Determine the [x, y] coordinate at the center of the cell enclosing the given text.  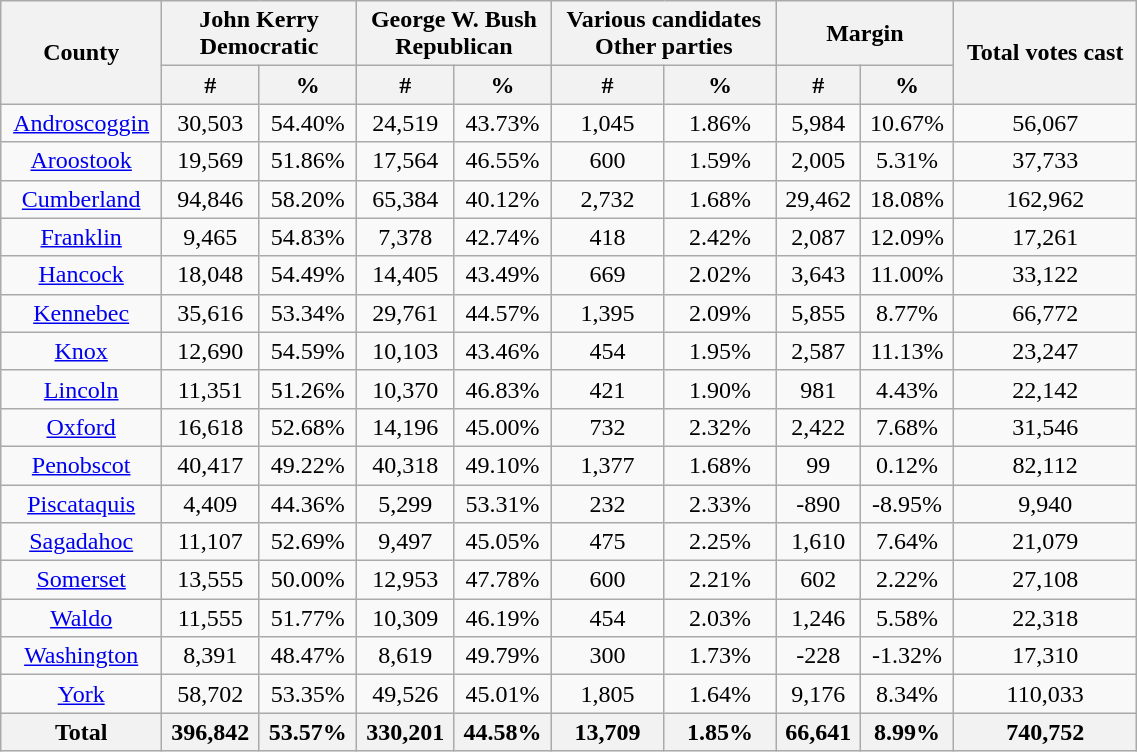
421 [607, 389]
Total [82, 732]
45.01% [502, 694]
8.99% [906, 732]
12.09% [906, 237]
53.35% [308, 694]
Aroostook [82, 161]
8.34% [906, 694]
52.69% [308, 542]
35,616 [210, 313]
Kennebec [82, 313]
49.22% [308, 465]
2.22% [906, 580]
45.05% [502, 542]
53.57% [308, 732]
13,555 [210, 580]
9,176 [818, 694]
2,587 [818, 351]
8.77% [906, 313]
2,422 [818, 427]
1,610 [818, 542]
11,555 [210, 618]
45.00% [502, 427]
33,122 [1046, 275]
1,246 [818, 618]
2,087 [818, 237]
51.86% [308, 161]
7.68% [906, 427]
1.95% [720, 351]
4.43% [906, 389]
740,752 [1046, 732]
1,395 [607, 313]
162,962 [1046, 199]
44.57% [502, 313]
2.25% [720, 542]
40.12% [502, 199]
17,564 [404, 161]
732 [607, 427]
5,299 [404, 503]
1,045 [607, 123]
Androscoggin [82, 123]
43.73% [502, 123]
Oxford [82, 427]
9,497 [404, 542]
Various candidatesOther parties [664, 34]
49,526 [404, 694]
58.20% [308, 199]
5,855 [818, 313]
65,384 [404, 199]
49.10% [502, 465]
18,048 [210, 275]
46.83% [502, 389]
54.49% [308, 275]
49.79% [502, 656]
10,309 [404, 618]
47.78% [502, 580]
14,405 [404, 275]
40,417 [210, 465]
County [82, 52]
10,103 [404, 351]
14,196 [404, 427]
30,503 [210, 123]
Hancock [82, 275]
Margin [864, 34]
51.26% [308, 389]
8,391 [210, 656]
44.58% [502, 732]
1.90% [720, 389]
43.49% [502, 275]
52.68% [308, 427]
-8.95% [906, 503]
Waldo [82, 618]
2.09% [720, 313]
16,618 [210, 427]
110,033 [1046, 694]
2.33% [720, 503]
54.40% [308, 123]
232 [607, 503]
2.21% [720, 580]
82,112 [1046, 465]
19,569 [210, 161]
29,761 [404, 313]
1.85% [720, 732]
Lincoln [82, 389]
7.64% [906, 542]
66,772 [1046, 313]
2,005 [818, 161]
5.31% [906, 161]
58,702 [210, 694]
10,370 [404, 389]
51.77% [308, 618]
17,310 [1046, 656]
56,067 [1046, 123]
669 [607, 275]
18.08% [906, 199]
John KerryDemocratic [260, 34]
66,641 [818, 732]
50.00% [308, 580]
1.73% [720, 656]
24,519 [404, 123]
29,462 [818, 199]
43.46% [502, 351]
1,805 [607, 694]
4,409 [210, 503]
York [82, 694]
Cumberland [82, 199]
1.86% [720, 123]
44.36% [308, 503]
12,953 [404, 580]
53.31% [502, 503]
13,709 [607, 732]
11.00% [906, 275]
Franklin [82, 237]
2.32% [720, 427]
2.42% [720, 237]
46.19% [502, 618]
300 [607, 656]
330,201 [404, 732]
11.13% [906, 351]
418 [607, 237]
3,643 [818, 275]
-1.32% [906, 656]
11,107 [210, 542]
0.12% [906, 465]
8,619 [404, 656]
53.34% [308, 313]
31,546 [1046, 427]
94,846 [210, 199]
9,465 [210, 237]
40,318 [404, 465]
George W. BushRepublican [454, 34]
-228 [818, 656]
22,318 [1046, 618]
475 [607, 542]
602 [818, 580]
22,142 [1046, 389]
Knox [82, 351]
7,378 [404, 237]
11,351 [210, 389]
5.58% [906, 618]
Washington [82, 656]
23,247 [1046, 351]
396,842 [210, 732]
5,984 [818, 123]
48.47% [308, 656]
46.55% [502, 161]
2.03% [720, 618]
Penobscot [82, 465]
17,261 [1046, 237]
Piscataquis [82, 503]
2,732 [607, 199]
Somerset [82, 580]
27,108 [1046, 580]
1.64% [720, 694]
1.59% [720, 161]
54.59% [308, 351]
9,940 [1046, 503]
Total votes cast [1046, 52]
21,079 [1046, 542]
10.67% [906, 123]
99 [818, 465]
1,377 [607, 465]
Sagadahoc [82, 542]
12,690 [210, 351]
-890 [818, 503]
54.83% [308, 237]
42.74% [502, 237]
2.02% [720, 275]
37,733 [1046, 161]
981 [818, 389]
